For the text-containing cell, return its midpoint in (X, Y) coordinate format. 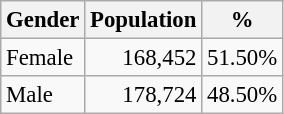
Population (144, 20)
Male (43, 95)
178,724 (144, 95)
168,452 (144, 58)
51.50% (242, 58)
Gender (43, 20)
48.50% (242, 95)
Female (43, 58)
% (242, 20)
